Capture the cell that displays the provided text and extract its (X, Y) central coordinate. 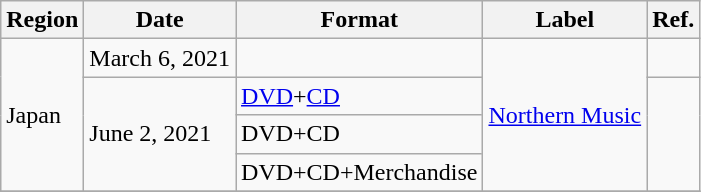
Label (565, 20)
March 6, 2021 (160, 58)
Format (360, 20)
June 2, 2021 (160, 134)
Japan (42, 115)
Northern Music (565, 115)
Ref. (674, 20)
Date (160, 20)
Region (42, 20)
DVD+CD+Merchandise (360, 172)
